Provide the (X, Y) coordinate of the cell's center where the given text is located.  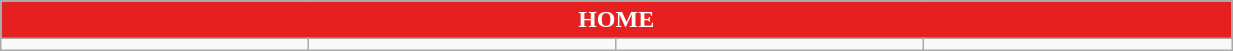
HOME (616, 20)
